Extract the [x, y] coordinate from the center of the cell holding the provided text.  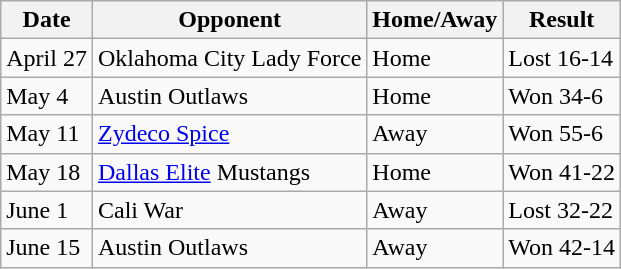
June 1 [47, 210]
Won 41-22 [562, 172]
April 27 [47, 58]
Zydeco Spice [229, 134]
June 15 [47, 248]
Dallas Elite Mustangs [229, 172]
Result [562, 20]
Lost 32-22 [562, 210]
Cali War [229, 210]
Won 34-6 [562, 96]
Home/Away [435, 20]
Won 42-14 [562, 248]
Won 55-6 [562, 134]
Oklahoma City Lady Force [229, 58]
May 18 [47, 172]
May 4 [47, 96]
Lost 16-14 [562, 58]
Opponent [229, 20]
May 11 [47, 134]
Date [47, 20]
